Return the (x, y) coordinate for the center point of the cell that contains the specified text.  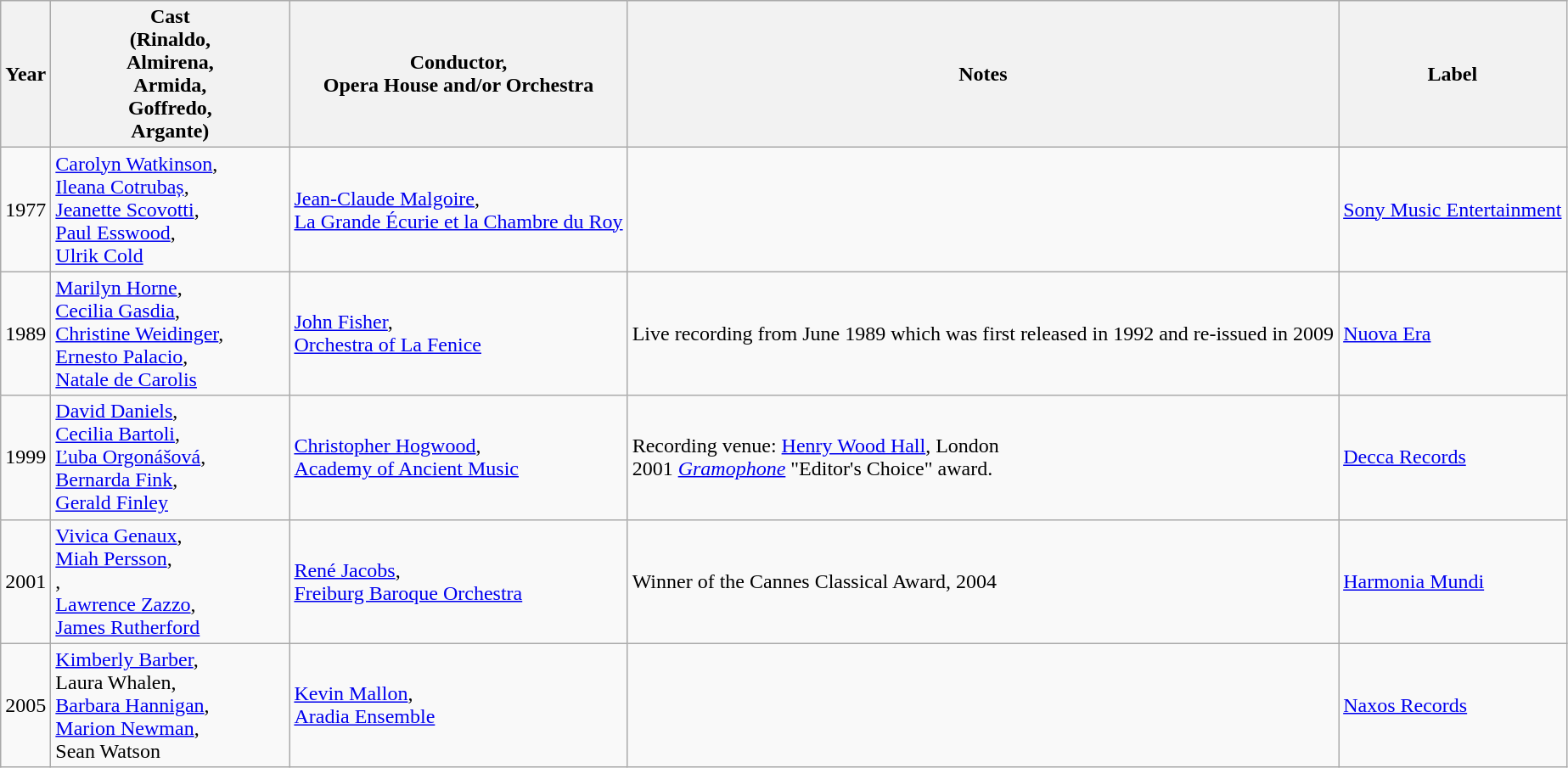
2001 (25, 581)
Decca Records (1453, 457)
Label (1453, 75)
Conductor,Opera House and/or Orchestra (458, 75)
Marilyn Horne,Cecilia Gasdia, Christine Weidinger, Ernesto Palacio, Natale de Carolis (170, 334)
1977 (25, 210)
Live recording from June 1989 which was first released in 1992 and re-issued in 2009 (983, 334)
Notes (983, 75)
Nuova Era (1453, 334)
René Jacobs,Freiburg Baroque Orchestra (458, 581)
John Fisher,Orchestra of La Fenice (458, 334)
2005 (25, 705)
Recording venue: Henry Wood Hall, London2001 Gramophone "Editor's Choice" award. (983, 457)
Vivica Genaux,Miah Persson,,Lawrence Zazzo,James Rutherford (170, 581)
Sony Music Entertainment (1453, 210)
Kevin Mallon,Aradia Ensemble (458, 705)
Jean-Claude Malgoire,La Grande Écurie et la Chambre du Roy (458, 210)
1989 (25, 334)
Naxos Records (1453, 705)
1999 (25, 457)
Harmonia Mundi (1453, 581)
Year (25, 75)
Cast(Rinaldo,Almirena,Armida,Goffredo,Argante) (170, 75)
Winner of the Cannes Classical Award, 2004 (983, 581)
David Daniels,Cecilia Bartoli,Ľuba Orgonášová,Bernarda Fink,Gerald Finley (170, 457)
Carolyn Watkinson,Ileana Cotrubaș, Jeanette Scovotti, Paul Esswood, Ulrik Cold (170, 210)
Kimberly Barber,Laura Whalen,Barbara Hannigan,Marion Newman,Sean Watson (170, 705)
Christopher Hogwood,Academy of Ancient Music (458, 457)
